For the text-containing cell, return its midpoint in (X, Y) coordinate format. 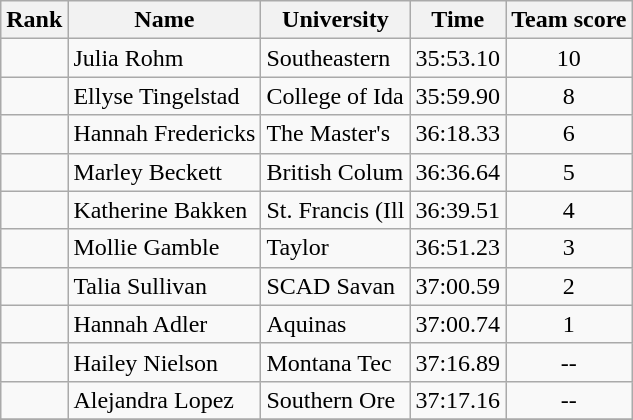
8 (569, 96)
Southern Ore (336, 400)
Aquinas (336, 324)
Taylor (336, 248)
British Colum (336, 172)
3 (569, 248)
36:39.51 (458, 210)
Julia Rohm (164, 58)
35:53.10 (458, 58)
37:00.74 (458, 324)
10 (569, 58)
36:51.23 (458, 248)
SCAD Savan (336, 286)
Team score (569, 20)
St. Francis (Ill (336, 210)
Name (164, 20)
Katherine Bakken (164, 210)
Hailey Nielson (164, 362)
Time (458, 20)
Alejandra Lopez (164, 400)
37:17.16 (458, 400)
1 (569, 324)
Hannah Adler (164, 324)
The Master's (336, 134)
36:18.33 (458, 134)
6 (569, 134)
Southeastern (336, 58)
37:16.89 (458, 362)
University (336, 20)
35:59.90 (458, 96)
36:36.64 (458, 172)
Marley Beckett (164, 172)
Talia Sullivan (164, 286)
Hannah Fredericks (164, 134)
2 (569, 286)
College of Ida (336, 96)
Rank (34, 20)
4 (569, 210)
Montana Tec (336, 362)
37:00.59 (458, 286)
Ellyse Tingelstad (164, 96)
Mollie Gamble (164, 248)
5 (569, 172)
